Determine the [X, Y] coordinate at the center of the cell enclosing the given text.  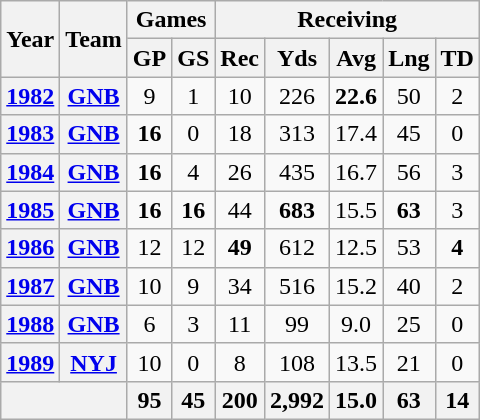
22.6 [356, 96]
15.5 [356, 210]
40 [409, 286]
1985 [30, 210]
Year [30, 39]
313 [298, 134]
99 [298, 324]
226 [298, 96]
1989 [30, 362]
Team [94, 39]
53 [409, 248]
2,992 [298, 400]
1986 [30, 248]
Rec [240, 58]
1 [194, 96]
21 [409, 362]
1984 [30, 172]
GS [194, 58]
50 [409, 96]
34 [240, 286]
1983 [30, 134]
108 [298, 362]
56 [409, 172]
11 [240, 324]
18 [240, 134]
49 [240, 248]
44 [240, 210]
16.7 [356, 172]
26 [240, 172]
Receiving [348, 20]
435 [298, 172]
95 [149, 400]
1988 [30, 324]
612 [298, 248]
12.5 [356, 248]
13.5 [356, 362]
25 [409, 324]
Yds [298, 58]
6 [149, 324]
1987 [30, 286]
14 [457, 400]
GP [149, 58]
Lng [409, 58]
9.0 [356, 324]
17.4 [356, 134]
8 [240, 362]
Avg [356, 58]
15.2 [356, 286]
NYJ [94, 362]
Games [170, 20]
1982 [30, 96]
15.0 [356, 400]
683 [298, 210]
516 [298, 286]
TD [457, 58]
200 [240, 400]
